From the cell containing the given text, extract its center point as [X, Y] coordinate. 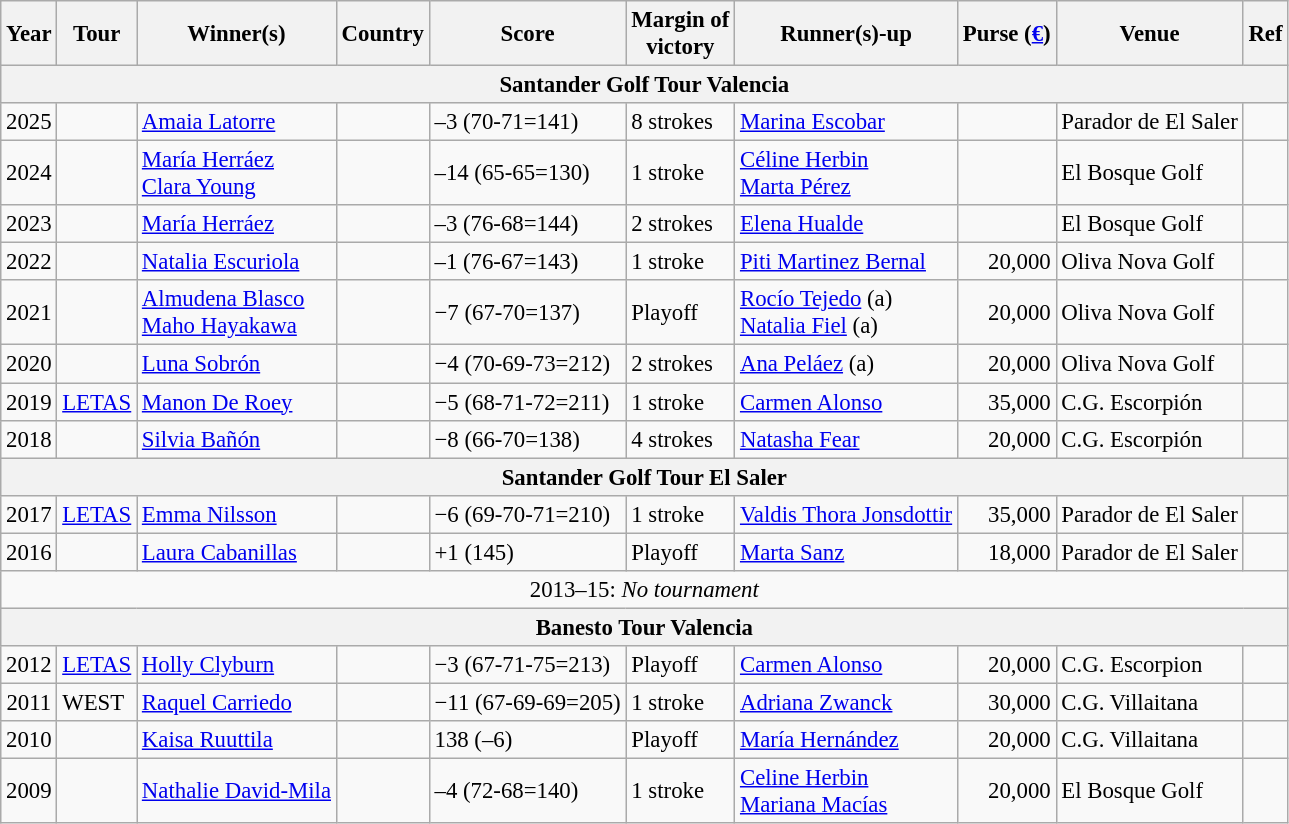
Celine Herbin Mariana Macías [846, 792]
2013–15: No tournament [644, 590]
8 strokes [680, 122]
–14 (65-65=130) [528, 174]
Marta Sanz [846, 552]
Runner(s)-up [846, 34]
María Herráez [237, 224]
4 strokes [680, 439]
Luna Sobrón [237, 364]
−4 (70-69-73=212) [528, 364]
WEST [97, 702]
Year [29, 34]
−5 (68-71-72=211) [528, 402]
Silvia Bañón [237, 439]
−11 (67-69-69=205) [528, 702]
María HerráezClara Young [237, 174]
Santander Golf Tour El Saler [644, 477]
Banesto Tour Valencia [644, 627]
–1 (76-67=143) [528, 262]
–3 (76-68=144) [528, 224]
Santander Golf Tour Valencia [644, 85]
María Hernández [846, 740]
–3 (70-71=141) [528, 122]
Raquel Carriedo [237, 702]
2019 [29, 402]
Score [528, 34]
C.G. Escorpion [1150, 665]
Valdis Thora Jonsdottir [846, 514]
2009 [29, 792]
Holly Clyburn [237, 665]
Natalia Escuriola [237, 262]
30,000 [1006, 702]
Céline Herbin Marta Pérez [846, 174]
2024 [29, 174]
−6 (69-70-71=210) [528, 514]
2016 [29, 552]
Country [382, 34]
Rocío Tejedo (a) Natalia Fiel (a) [846, 312]
Marina Escobar [846, 122]
Venue [1150, 34]
2011 [29, 702]
Natasha Fear [846, 439]
Almudena BlascoMaho Hayakawa [237, 312]
Manon De Roey [237, 402]
–4 (72-68=140) [528, 792]
Laura Cabanillas [237, 552]
Ana Peláez (a) [846, 364]
2023 [29, 224]
2020 [29, 364]
−7 (67-70=137) [528, 312]
2018 [29, 439]
Adriana Zwanck [846, 702]
18,000 [1006, 552]
2022 [29, 262]
Amaia Latorre [237, 122]
2010 [29, 740]
2017 [29, 514]
2021 [29, 312]
Nathalie David-Mila [237, 792]
Emma Nilsson [237, 514]
Margin ofvictory [680, 34]
Kaisa Ruuttila [237, 740]
Ref [1266, 34]
−3 (67-71-75=213) [528, 665]
138 (–6) [528, 740]
Elena Hualde [846, 224]
Winner(s) [237, 34]
2012 [29, 665]
Piti Martinez Bernal [846, 262]
2025 [29, 122]
−8 (66-70=138) [528, 439]
+1 (145) [528, 552]
Purse (€) [1006, 34]
Tour [97, 34]
